Locate the cell with the specified text and output its (x, y) center coordinate. 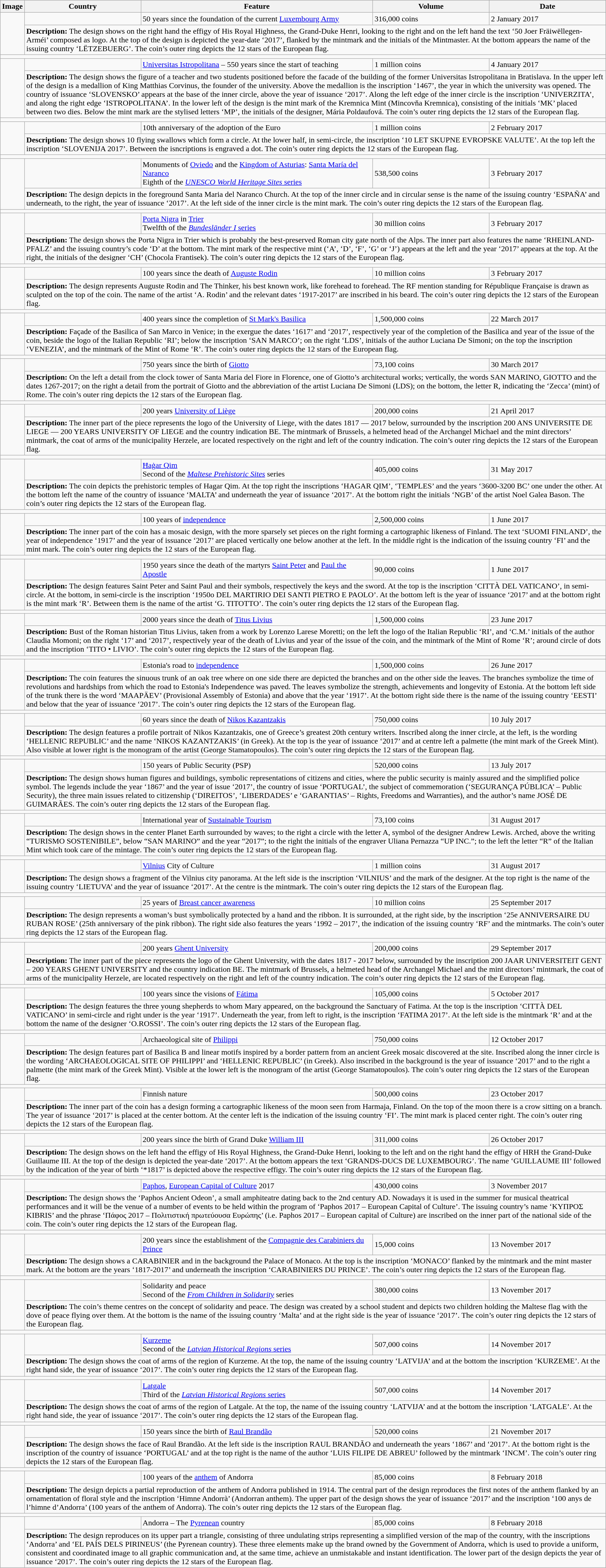
21 April 2017 (547, 410)
2 January 2017 (547, 19)
10th anniversary of the adoption of the Euro (257, 128)
60 years since the death of Nikos Kazantzakis (257, 720)
KurzemeSecond of the Latvian Historical Regions series (257, 1345)
Finnish nature (257, 1094)
10 July 2017 (547, 720)
5 October 2017 (547, 994)
29 September 2017 (547, 948)
200 years Ghent University (257, 948)
30 million coins (431, 223)
Ħaġar QimSecond of the Maltese Prehistoric Sites series (257, 469)
105,000 coins (431, 994)
26 October 2017 (547, 1140)
International year of Sustainable Tourism (257, 820)
100 years of the anthem of Andorra (257, 1477)
380,000 coins (431, 1290)
23 October 2017 (547, 1094)
200 years since the birth of Grand Duke William III (257, 1140)
500,000 coins (431, 1094)
100 years since the death of Auguste Rodin (257, 274)
Image (12, 6)
3 November 2017 (547, 1185)
Universitas Istropolitana – 550 years since the start of teaching (257, 64)
311,000 coins (431, 1140)
316,000 coins (431, 19)
2000 years since the death of Titus Livius (257, 620)
Vilnius City of Culture (257, 866)
750 years since the birth of Giotto (257, 365)
30 March 2017 (547, 365)
538,500 coins (431, 173)
Volume (431, 6)
1950 years since the death of the martyrs Saint Peter and Paul the Apostle (257, 570)
430,000 coins (431, 1185)
Feature (257, 6)
23 June 2017 (547, 620)
Solidarity and peaceSecond of the From Children in Solidarity series (257, 1290)
90,000 coins (431, 570)
Country (83, 6)
Porta Nigra in TrierTwelfth of the Bundesländer I series (257, 223)
26 June 2017 (547, 665)
100 years of independence (257, 520)
22 March 2017 (547, 319)
150 years since the birth of Raul Brandão (257, 1431)
13 July 2017 (547, 766)
Date (547, 6)
Archaeological site of Philippi (257, 1040)
21 November 2017 (547, 1431)
400 years since the completion of St Mark's Basilica (257, 319)
2,500,000 coins (431, 520)
200 years University of Liège (257, 410)
405,000 coins (431, 469)
Andorra – The Pyrenean country (257, 1523)
25 years of Breast cancer awareness (257, 902)
12 October 2017 (547, 1040)
4 January 2017 (547, 64)
Monuments of Oviedo and the Kingdom of Asturias: Santa María del NarancoEighth of the UNESCO World Heritage Sites series (257, 173)
150 years of Public Security (PSP) (257, 766)
200 years since the establishment of the Compagnie des Carabiniers du Prince (257, 1244)
Estonia's road to independence (257, 665)
Paphos, European Capital of Culture 2017 (257, 1185)
2 February 2017 (547, 128)
LatgaleThird of the Latvian Historical Regions series (257, 1390)
50 years since the foundation of the current Luxembourg Army (257, 19)
25 September 2017 (547, 902)
15,000 coins (431, 1244)
31 May 2017 (547, 469)
100 years since the visions of Fátima (257, 994)
